Provide the (X, Y) coordinate of the cell's center where the given text is located.  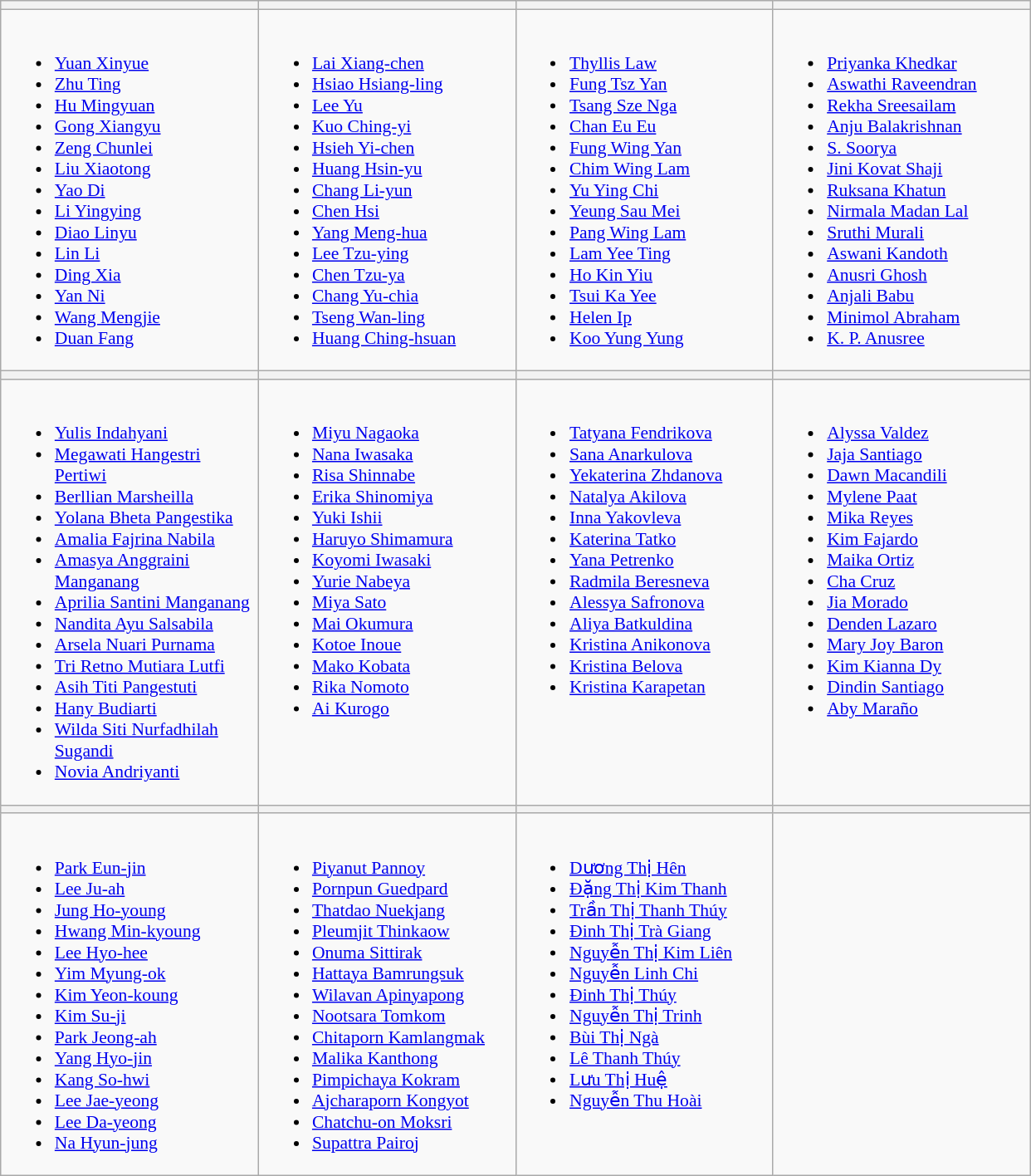
Yuan XinyueZhu TingHu MingyuanGong XiangyuZeng ChunleiLiu XiaotongYao DiLi YingyingDiao LinyuLin LiDing XiaYan NiWang MengjieDuan Fang (129, 190)
